Pinpoint the cell where the given text exists, returning its (x, y) midpoint coordinate. 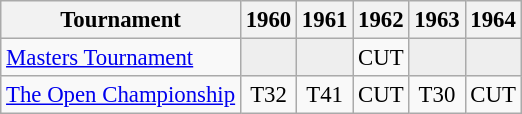
T41 (325, 95)
T30 (437, 95)
T32 (268, 95)
1964 (493, 20)
1961 (325, 20)
1960 (268, 20)
Masters Tournament (121, 58)
Tournament (121, 20)
1962 (381, 20)
1963 (437, 20)
The Open Championship (121, 95)
